From the cell containing the given text, extract its center point as [x, y] coordinate. 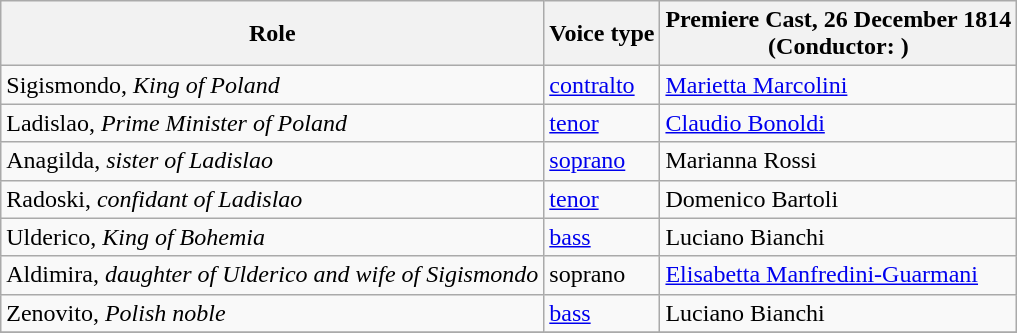
Anagilda, sister of Ladislao [272, 161]
Ulderico, King of Bohemia [272, 237]
Radoski, confidant of Ladislao [272, 199]
Ladislao, Prime Minister of Poland [272, 123]
Voice type [602, 34]
Premiere Cast, 26 December 1814(Conductor: ) [838, 34]
Aldimira, daughter of Ulderico and wife of Sigismondo [272, 275]
Claudio Bonoldi [838, 123]
Elisabetta Manfredini-Guarmani [838, 275]
contralto [602, 85]
Zenovito, Polish noble [272, 313]
Role [272, 34]
Marietta Marcolini [838, 85]
Domenico Bartoli [838, 199]
Marianna Rossi [838, 161]
Sigismondo, King of Poland [272, 85]
